Scan for the cell matching the given text and deliver its [x, y] coordinate at center. 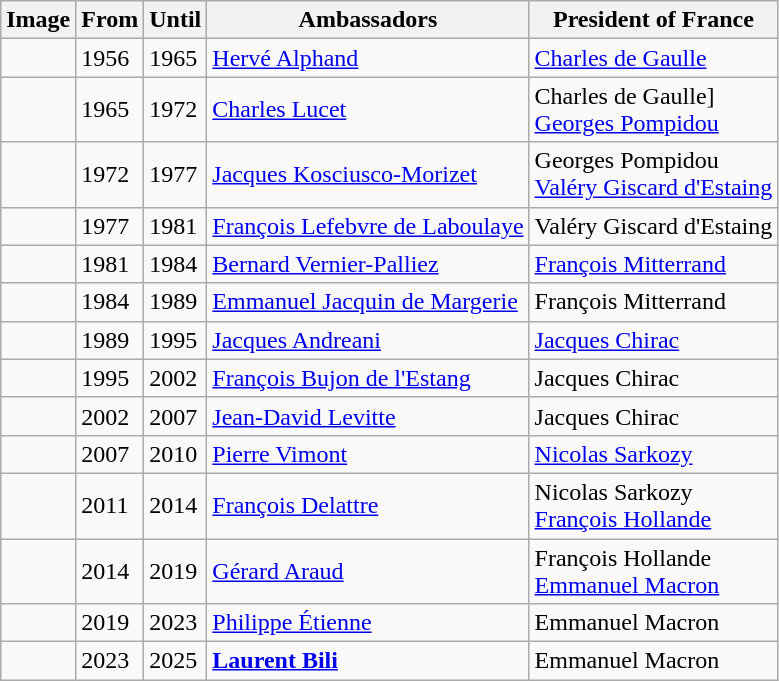
Gérard Araud [368, 570]
Until [176, 20]
Image [38, 20]
Valéry Giscard d'Estaing [654, 226]
2011 [110, 506]
Georges PompidouValéry Giscard d'Estaing [654, 174]
Philippe Étienne [368, 623]
Charles de Gaulle]Georges Pompidou [654, 110]
François Bujon de l'Estang [368, 378]
Jacques Andreani [368, 340]
2010 [176, 454]
From [110, 20]
Bernard Vernier-Palliez [368, 264]
Laurent Bili [368, 661]
François Delattre [368, 506]
Charles Lucet [368, 110]
Nicolas SarkozyFrançois Hollande [654, 506]
Jacques Kosciusco-Morizet [368, 174]
Nicolas Sarkozy [654, 454]
1956 [110, 58]
Jean-David Levitte [368, 416]
President of France [654, 20]
2025 [176, 661]
Hervé Alphand [368, 58]
François HollandeEmmanuel Macron [654, 570]
Ambassadors [368, 20]
Charles de Gaulle [654, 58]
Emmanuel Jacquin de Margerie [368, 302]
Pierre Vimont [368, 454]
François Lefebvre de Laboulaye [368, 226]
